Capture the cell that displays the provided text and extract its (x, y) central coordinate. 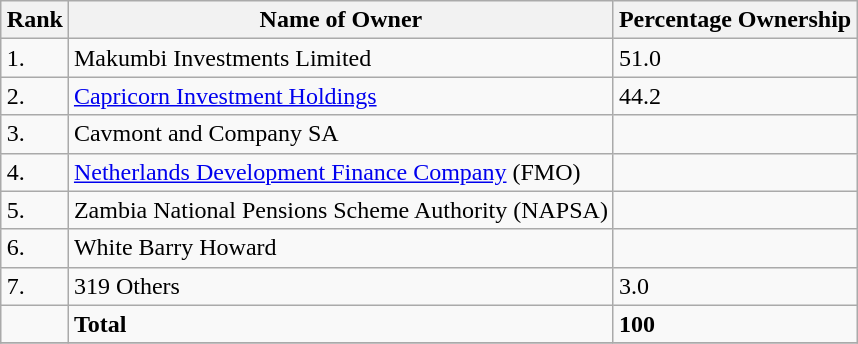
Capricorn Investment Holdings (340, 96)
319 Others (340, 286)
Rank (34, 20)
Netherlands Development Finance Company (FMO) (340, 172)
6. (34, 248)
100 (734, 324)
1. (34, 58)
Zambia National Pensions Scheme Authority (NAPSA) (340, 210)
Percentage Ownership (734, 20)
Total (340, 324)
5. (34, 210)
44.2 (734, 96)
Makumbi Investments Limited (340, 58)
51.0 (734, 58)
3. (34, 134)
Name of Owner (340, 20)
3.0 (734, 286)
White Barry Howard (340, 248)
2. (34, 96)
Cavmont and Company SA (340, 134)
7. (34, 286)
4. (34, 172)
